Scan for the cell matching the given text and deliver its [X, Y] coordinate at center. 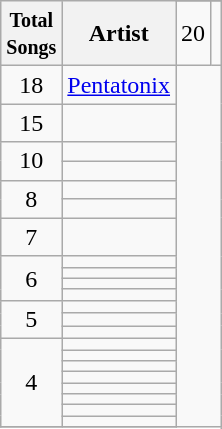
8 [32, 199]
20 [194, 34]
TotalSongs [32, 34]
Artist [119, 34]
15 [32, 123]
10 [32, 161]
7 [32, 237]
6 [32, 278]
5 [32, 319]
Pentatonix [119, 85]
4 [32, 382]
18 [32, 85]
